Determine the (x, y) coordinate at the center of the cell enclosing the given text.  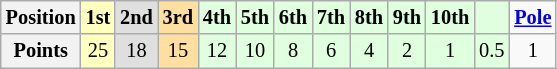
15 (178, 51)
5th (255, 17)
3rd (178, 17)
Points (41, 51)
12 (217, 51)
1st (98, 17)
Position (41, 17)
10 (255, 51)
6 (331, 51)
25 (98, 51)
10th (450, 17)
Pole (532, 17)
18 (136, 51)
4th (217, 17)
8 (293, 51)
2 (407, 51)
8th (369, 17)
9th (407, 17)
6th (293, 17)
0.5 (492, 51)
2nd (136, 17)
4 (369, 51)
7th (331, 17)
